For the text-containing cell, return its midpoint in [x, y] coordinate format. 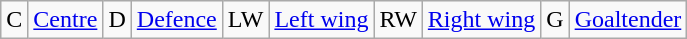
Right wing [481, 20]
Left wing [322, 20]
RW [398, 20]
LW [246, 20]
Defence [176, 20]
C [14, 20]
Goaltender [628, 20]
Centre [66, 20]
G [555, 20]
D [117, 20]
